Extract the (X, Y) coordinate from the center of the cell holding the provided text.  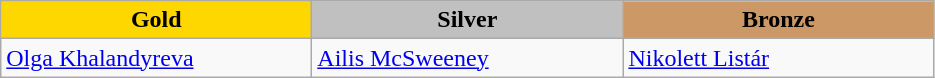
Gold (156, 20)
Nikolett Listár (778, 58)
Silver (468, 20)
Olga Khalandyreva (156, 58)
Ailis McSweeney (468, 58)
Bronze (778, 20)
